Pinpoint the cell where the given text exists, returning its (X, Y) midpoint coordinate. 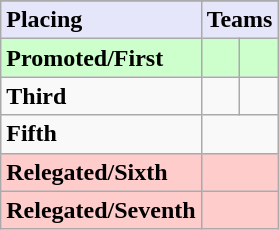
Third (101, 96)
Relegated/Seventh (101, 210)
Promoted/First (101, 58)
Relegated/Sixth (101, 172)
Teams (240, 20)
Fifth (101, 134)
Placing (101, 20)
